Find where the given text appears and provide that cell's center as (X, Y) coordinate. 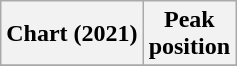
Peakposition (189, 34)
Chart (2021) (72, 34)
